Scan for the cell matching the given text and deliver its (X, Y) coordinate at center. 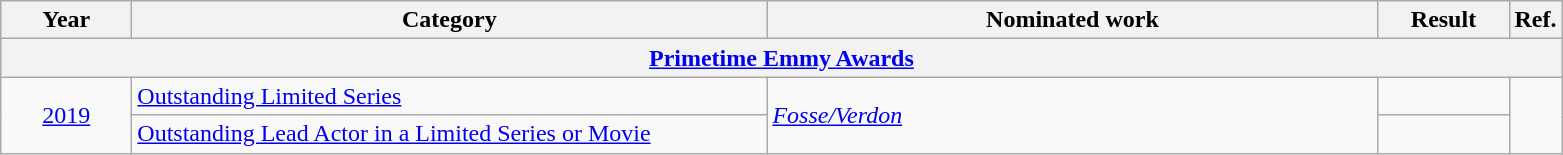
Outstanding Limited Series (450, 96)
Fosse/Verdon (1072, 115)
Outstanding Lead Actor in a Limited Series or Movie (450, 134)
Primetime Emmy Awards (782, 58)
2019 (66, 115)
Result (1444, 20)
Ref. (1536, 20)
Year (66, 20)
Nominated work (1072, 20)
Category (450, 20)
